From the cell containing the given text, extract its center point as [x, y] coordinate. 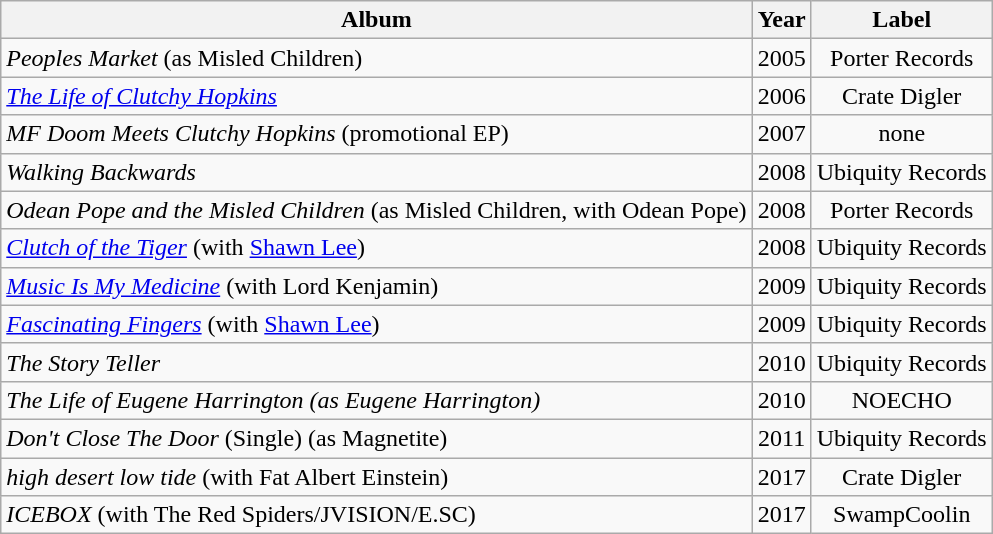
2005 [782, 58]
NOECHO [902, 400]
2007 [782, 134]
Clutch of the Tiger (with Shawn Lee) [376, 248]
The Life of Clutchy Hopkins [376, 96]
The Life of Eugene Harrington (as Eugene Harrington) [376, 400]
SwampCoolin [902, 515]
Don't Close The Door (Single) (as Magnetite) [376, 438]
Year [782, 20]
2006 [782, 96]
Walking Backwards [376, 172]
Fascinating Fingers (with Shawn Lee) [376, 324]
The Story Teller [376, 362]
2011 [782, 438]
Peoples Market (as Misled Children) [376, 58]
Label [902, 20]
MF Doom Meets Clutchy Hopkins (promotional EP) [376, 134]
Album [376, 20]
ICEBOX (with The Red Spiders/JVISION/E.SC) [376, 515]
Odean Pope and the Misled Children (as Misled Children, with Odean Pope) [376, 210]
Music Is My Medicine (with Lord Kenjamin) [376, 286]
none [902, 134]
high desert low tide (with Fat Albert Einstein) [376, 477]
